From the cell containing the given text, extract its center point as [X, Y] coordinate. 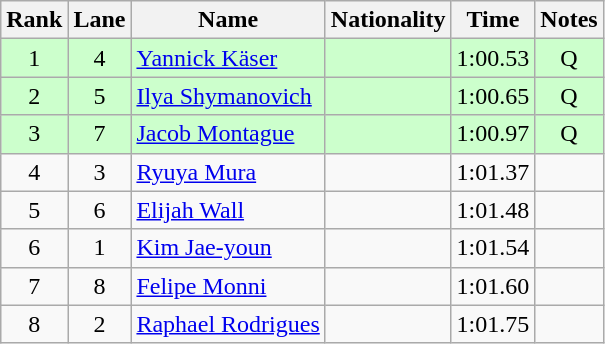
Kim Jae-youn [228, 248]
Nationality [388, 20]
Notes [569, 20]
Lane [100, 20]
Yannick Käser [228, 58]
Jacob Montague [228, 134]
Elijah Wall [228, 210]
1:01.37 [493, 172]
Ilya Shymanovich [228, 96]
1:01.75 [493, 324]
Felipe Monni [228, 286]
1:01.48 [493, 210]
Time [493, 20]
1:01.60 [493, 286]
1:01.54 [493, 248]
Name [228, 20]
1:00.97 [493, 134]
Ryuya Mura [228, 172]
Raphael Rodrigues [228, 324]
Rank [34, 20]
1:00.65 [493, 96]
1:00.53 [493, 58]
